Provide the (X, Y) coordinate of the cell's center where the given text is located.  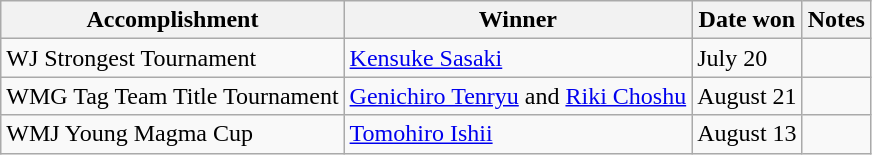
Date won (747, 20)
Kensuke Sasaki (518, 58)
Genichiro Tenryu and Riki Choshu (518, 96)
August 21 (747, 96)
July 20 (747, 58)
WMJ Young Magma Cup (172, 134)
WMG Tag Team Title Tournament (172, 96)
Tomohiro Ishii (518, 134)
WJ Strongest Tournament (172, 58)
August 13 (747, 134)
Accomplishment (172, 20)
Notes (836, 20)
Winner (518, 20)
